Return the (X, Y) coordinate for the center point of the cell that contains the specified text.  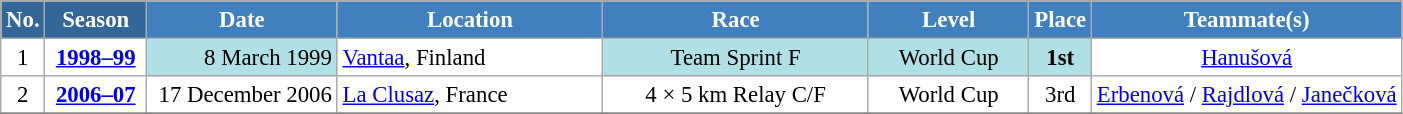
Erbenová / Rajdlová / Janečková (1246, 95)
Level (948, 20)
Teammate(s) (1246, 20)
17 December 2006 (242, 95)
Team Sprint F (736, 58)
Race (736, 20)
3rd (1060, 95)
Date (242, 20)
1 (23, 58)
Vantaa, Finland (470, 58)
No. (23, 20)
Hanušová (1246, 58)
La Clusaz, France (470, 95)
Season (96, 20)
4 × 5 km Relay C/F (736, 95)
1st (1060, 58)
1998–99 (96, 58)
Place (1060, 20)
8 March 1999 (242, 58)
2006–07 (96, 95)
2 (23, 95)
Location (470, 20)
